For the text-containing cell, return its midpoint in (X, Y) coordinate format. 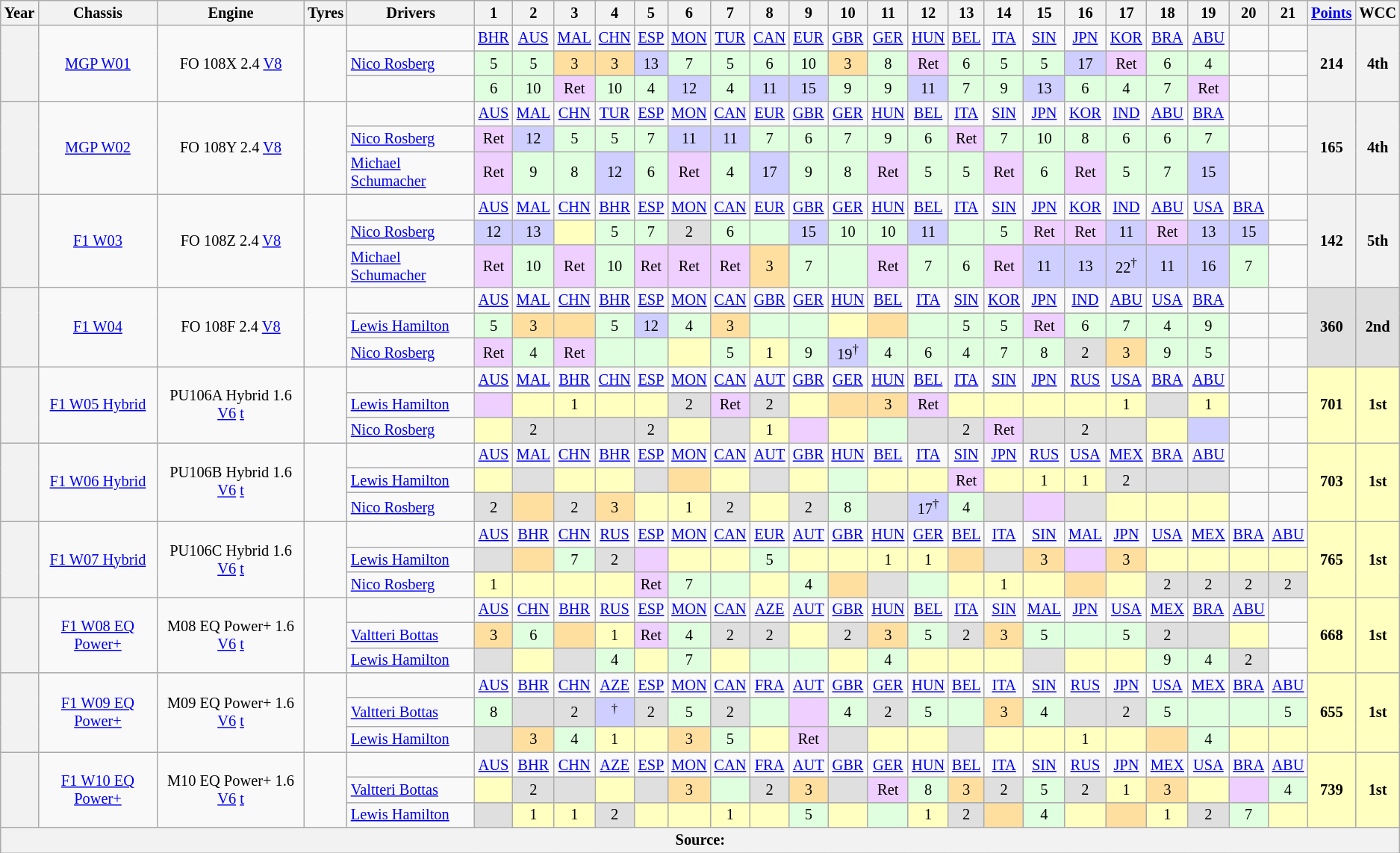
765 (1331, 559)
WCC (1378, 13)
17† (928, 506)
MGP W02 (98, 148)
FO 108F 2.4 V8 (231, 327)
FO 108Y 2.4 V8 (231, 148)
Tyres (326, 13)
PU106A Hybrid 1.6 V6 t (231, 405)
Points (1331, 13)
18 (1168, 13)
MGP W01 (98, 63)
165 (1331, 148)
21 (1289, 13)
Engine (231, 13)
22† (1126, 266)
20 (1248, 13)
FO 108X 2.4 V8 (231, 63)
655 (1331, 712)
F1 W03 (98, 241)
739 (1331, 790)
701 (1331, 405)
668 (1331, 635)
† (615, 713)
F1 W06 Hybrid (98, 482)
14 (1004, 13)
M09 EQ Power+ 1.6 V6 t (231, 712)
Chassis (98, 13)
FO 108Z 2.4 V8 (231, 241)
F1 W07 Hybrid (98, 559)
F1 W05 Hybrid (98, 405)
F1 W04 (98, 327)
5th (1378, 241)
2nd (1378, 327)
Drivers (411, 13)
142 (1331, 241)
M10 EQ Power+ 1.6 V6 t (231, 790)
F1 W09 EQ Power+ (98, 712)
703 (1331, 482)
360 (1331, 327)
F1 W10 EQ Power+ (98, 790)
19† (848, 353)
F1 W08 EQ Power+ (98, 635)
214 (1331, 63)
19 (1208, 13)
Source: (700, 840)
PU106C Hybrid 1.6 V6 t (231, 559)
Year (19, 13)
M08 EQ Power+ 1.6 V6 t (231, 635)
PU106B Hybrid 1.6 V6 t (231, 482)
